Extract the [x, y] coordinate from the center of the cell holding the provided text.  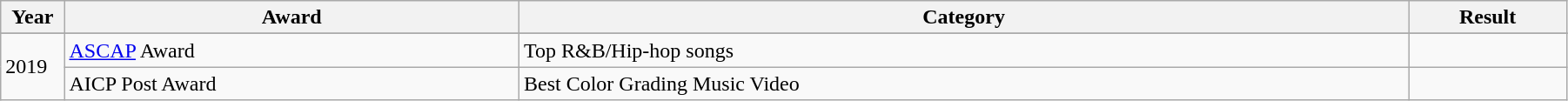
Top R&B/Hip-hop songs [963, 50]
Category [963, 17]
AICP Post Award [291, 84]
Award [291, 17]
2019 [33, 67]
ASCAP Award [291, 50]
Result [1488, 17]
Best Color Grading Music Video [963, 84]
Year [33, 17]
